Find where the given text appears and provide that cell's center as (X, Y) coordinate. 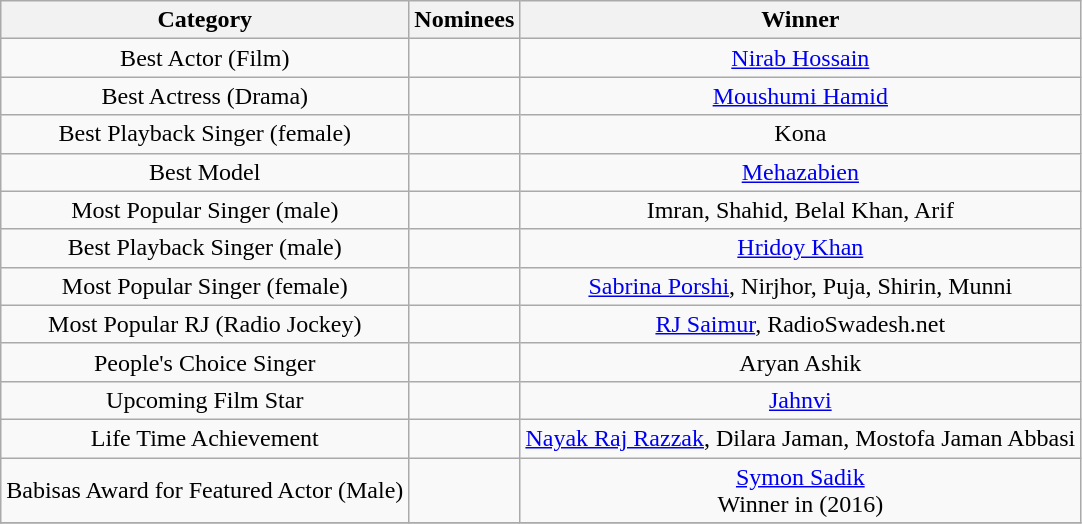
Best Playback Singer (female) (205, 134)
Babisas Award for Featured Actor (Male) (205, 490)
Aryan Ashik (800, 362)
Kona (800, 134)
Life Time Achievement (205, 438)
Sabrina Porshi, Nirjhor, Puja, Shirin, Munni (800, 286)
Best Actress (Drama) (205, 96)
Category (205, 20)
Symon SadikWinner in (2016) (800, 490)
Nirab Hossain (800, 58)
Nominees (464, 20)
Nayak Raj Razzak, Dilara Jaman, Mostofa Jaman Abbasi (800, 438)
People's Choice Singer (205, 362)
Best Playback Singer (male) (205, 248)
Mehazabien (800, 172)
Imran, Shahid, Belal Khan, Arif (800, 210)
Jahnvi (800, 400)
Winner (800, 20)
Most Popular Singer (male) (205, 210)
Most Popular Singer (female) (205, 286)
Best Actor (Film) (205, 58)
Hridoy Khan (800, 248)
RJ Saimur, RadioSwadesh.net (800, 324)
Best Model (205, 172)
Moushumi Hamid (800, 96)
Upcoming Film Star (205, 400)
Most Popular RJ (Radio Jockey) (205, 324)
